Return the [X, Y] coordinate for the center point of the cell that contains the specified text.  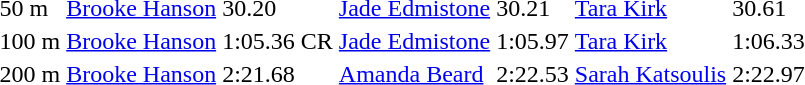
Jade Edmistone [414, 41]
1:05.36 CR [278, 41]
Tara Kirk [650, 41]
Brooke Hanson [142, 41]
1:05.97 [533, 41]
